Determine the [X, Y] coordinate at the center of the cell enclosing the given text.  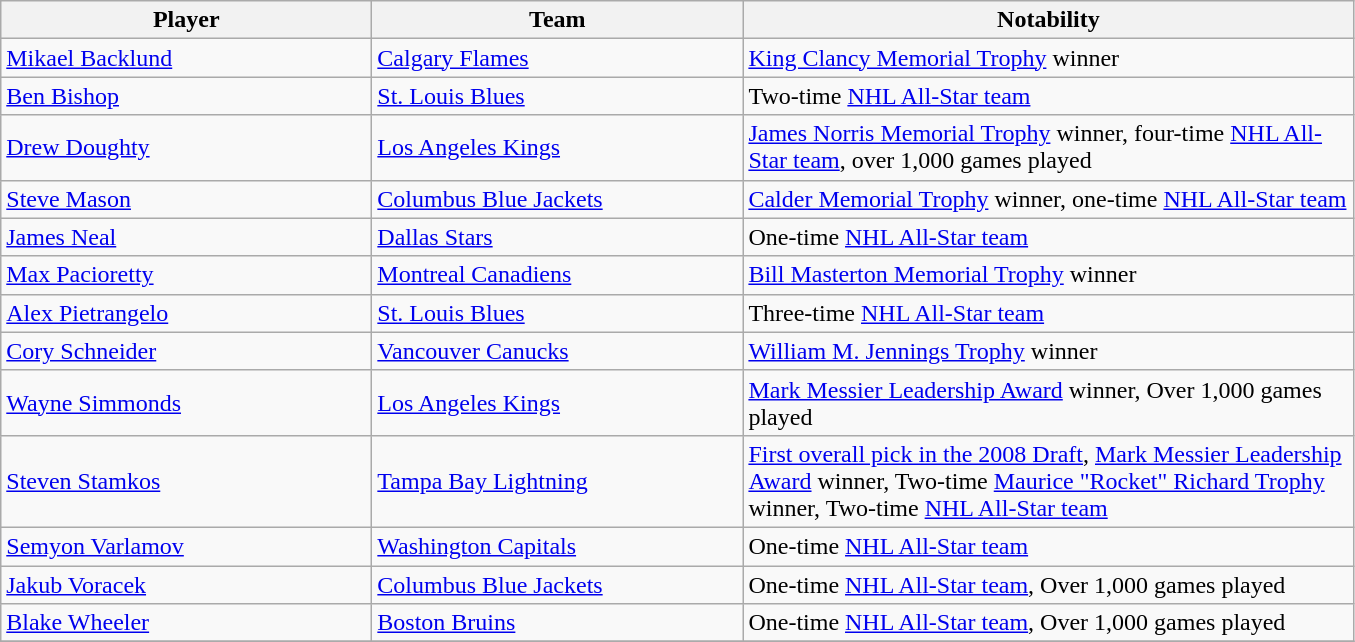
Dallas Stars [558, 237]
Semyon Varlamov [186, 546]
Jakub Voracek [186, 585]
Max Pacioretty [186, 275]
Two-time NHL All-Star team [1048, 96]
Cory Schneider [186, 351]
James Norris Memorial Trophy winner, four-time NHL All-Star team, over 1,000 games played [1048, 148]
Notability [1048, 20]
Vancouver Canucks [558, 351]
Steve Mason [186, 199]
Alex Pietrangelo [186, 313]
Player [186, 20]
Washington Capitals [558, 546]
William M. Jennings Trophy winner [1048, 351]
King Clancy Memorial Trophy winner [1048, 58]
Wayne Simmonds [186, 402]
Ben Bishop [186, 96]
Boston Bruins [558, 623]
Team [558, 20]
Calder Memorial Trophy winner, one-time NHL All-Star team [1048, 199]
Three-time NHL All-Star team [1048, 313]
Blake Wheeler [186, 623]
Mikael Backlund [186, 58]
Montreal Canadiens [558, 275]
Bill Masterton Memorial Trophy winner [1048, 275]
Drew Doughty [186, 148]
Steven Stamkos [186, 481]
Tampa Bay Lightning [558, 481]
Mark Messier Leadership Award winner, Over 1,000 games played [1048, 402]
James Neal [186, 237]
Calgary Flames [558, 58]
